Detect which cell encompasses the target text, then output its (X, Y) center coordinate. 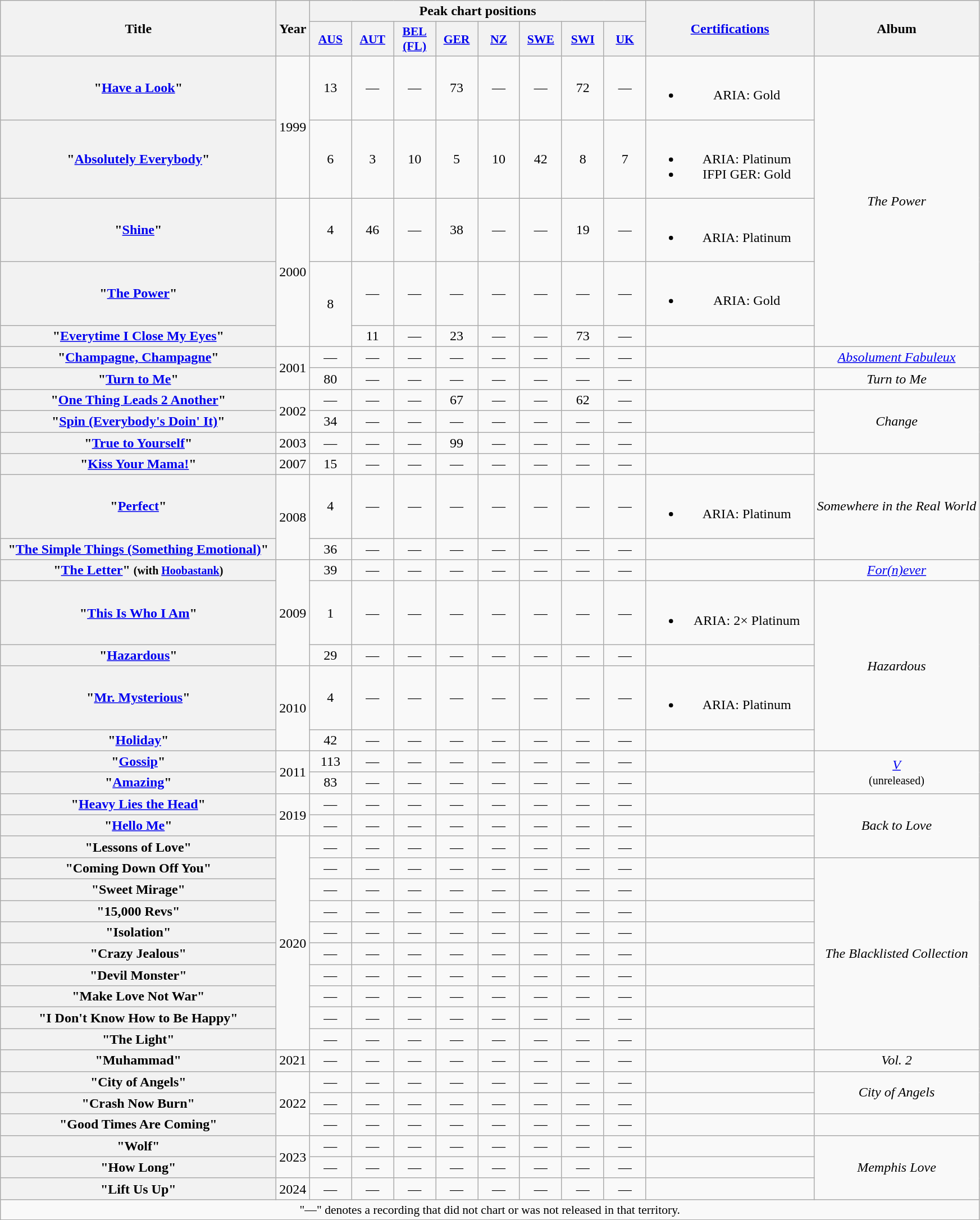
"I Don't Know How to Be Happy" (138, 1018)
Album (896, 28)
"15,000 Revs" (138, 911)
39 (330, 570)
Somewhere in the Real World (896, 506)
AUS (330, 39)
"Champagne, Champagne" (138, 357)
The Blacklisted Collection (896, 953)
Absolument Fabuleux (896, 357)
13 (330, 88)
"Everytime I Close My Eyes" (138, 336)
Back to Love (896, 825)
"Crash Now Burn" (138, 1103)
"Heavy Lies the Head" (138, 804)
"Spin (Everybody's Doin' It)" (138, 421)
AUT (373, 39)
"The Letter" (with Hoobastank) (138, 570)
11 (373, 336)
"One Thing Leads 2 Another" (138, 400)
"True to Yourself" (138, 443)
ARIA: 2× Platinum (730, 613)
"This Is Who I Am" (138, 613)
Turn to Me (896, 378)
1 (330, 613)
"—" denotes a recording that did not chart or was not released in that territory. (490, 1209)
"Turn to Me" (138, 378)
UK (625, 39)
"The Light" (138, 1039)
BEL (FL) (414, 39)
"Isolation" (138, 933)
City of Angels (896, 1093)
"Perfect" (138, 506)
2021 (293, 1061)
"City of Angels" (138, 1082)
"Muhammad" (138, 1061)
"Hazardous" (138, 655)
The Power (896, 201)
113 (330, 761)
2020 (293, 943)
"The Simple Things (Something Emotional)" (138, 549)
"Gossip" (138, 761)
Hazardous (896, 666)
"Have a Look" (138, 88)
Change (896, 421)
"Hello Me" (138, 825)
72 (583, 88)
36 (330, 549)
Year (293, 28)
Memphis Love (896, 1167)
NZ (499, 39)
"Shine" (138, 230)
"Make Love Not War" (138, 997)
For(n)ever (896, 570)
"Lift Us Up" (138, 1189)
3 (373, 159)
62 (583, 400)
"The Power" (138, 293)
2007 (293, 464)
2003 (293, 443)
"Amazing" (138, 783)
Title (138, 28)
"Wolf" (138, 1146)
6 (330, 159)
"Holiday" (138, 740)
7 (625, 159)
34 (330, 421)
83 (330, 783)
Vol. 2 (896, 1061)
2001 (293, 368)
23 (457, 336)
99 (457, 443)
GER (457, 39)
"Devil Monster" (138, 975)
5 (457, 159)
2022 (293, 1103)
2008 (293, 518)
"Absolutely Everybody" (138, 159)
2009 (293, 613)
"Mr. Mysterious" (138, 697)
"Kiss Your Mama!" (138, 464)
"Coming Down Off You" (138, 868)
2023 (293, 1157)
2002 (293, 410)
SWE (540, 39)
Certifications (730, 28)
"Sweet Mirage" (138, 889)
"Good Times Are Coming" (138, 1125)
2000 (293, 272)
"Lessons of Love" (138, 847)
2024 (293, 1189)
38 (457, 230)
2010 (293, 709)
ARIA: PlatinumIFPI GER: Gold (730, 159)
V(unreleased) (896, 772)
Peak chart positions (477, 11)
46 (373, 230)
19 (583, 230)
29 (330, 655)
1999 (293, 127)
80 (330, 378)
2011 (293, 772)
15 (330, 464)
SWI (583, 39)
"Crazy Jealous" (138, 954)
67 (457, 400)
"How Long" (138, 1167)
2019 (293, 815)
